Capture the cell that displays the provided text and extract its [X, Y] central coordinate. 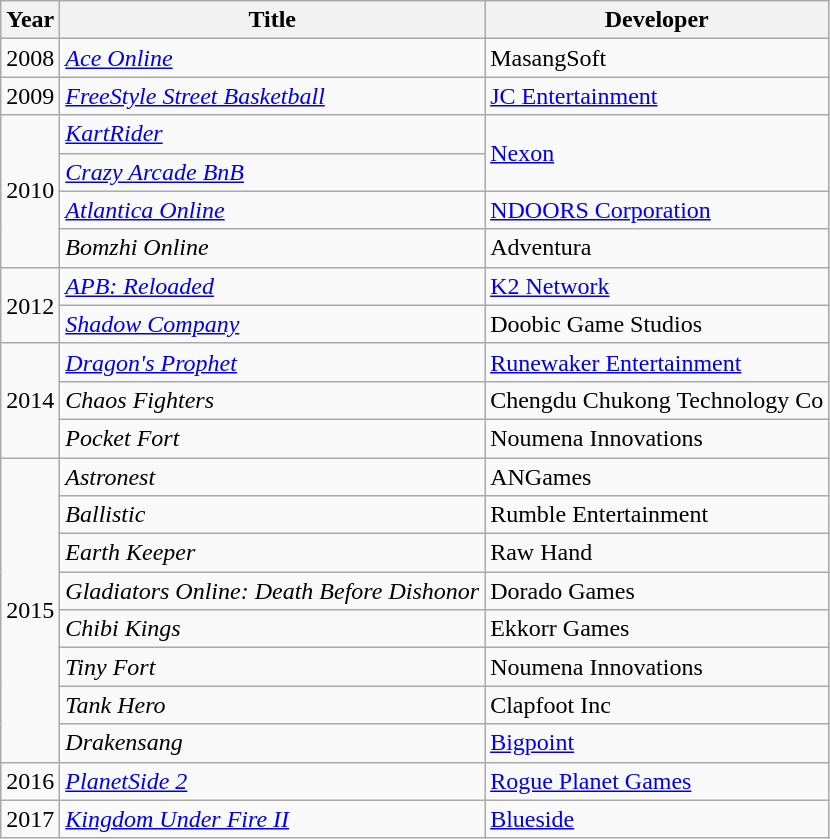
K2 Network [657, 286]
2012 [30, 305]
KartRider [272, 134]
Ace Online [272, 58]
Nexon [657, 153]
Drakensang [272, 743]
Adventura [657, 248]
NDOORS Corporation [657, 210]
2010 [30, 191]
Dragon's Prophet [272, 362]
2008 [30, 58]
Title [272, 20]
Tank Hero [272, 705]
Bomzhi Online [272, 248]
Astronest [272, 477]
FreeStyle Street Basketball [272, 96]
2014 [30, 400]
PlanetSide 2 [272, 781]
Ekkorr Games [657, 629]
2015 [30, 610]
Rogue Planet Games [657, 781]
Runewaker Entertainment [657, 362]
Chaos Fighters [272, 400]
Dorado Games [657, 591]
Clapfoot Inc [657, 705]
Earth Keeper [272, 553]
MasangSoft [657, 58]
Year [30, 20]
Tiny Fort [272, 667]
Crazy Arcade BnB [272, 172]
Chibi Kings [272, 629]
Developer [657, 20]
2017 [30, 819]
2009 [30, 96]
Atlantica Online [272, 210]
Raw Hand [657, 553]
Blueside [657, 819]
Ballistic [272, 515]
Chengdu Chukong Technology Co [657, 400]
JC Entertainment [657, 96]
Pocket Fort [272, 438]
Doobic Game Studios [657, 324]
Bigpoint [657, 743]
АРВ: Reloaded [272, 286]
ANGames [657, 477]
Gladiators Online: Death Before Dishonor [272, 591]
Rumble Entertainment [657, 515]
2016 [30, 781]
Shadow Company [272, 324]
Kingdom Under Fire II [272, 819]
